Output the [x, y] coordinate of the center of the cell containing the given text.  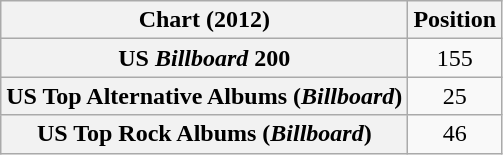
US Top Rock Albums (Billboard) [204, 134]
155 [455, 58]
US Billboard 200 [204, 58]
US Top Alternative Albums (Billboard) [204, 96]
46 [455, 134]
25 [455, 96]
Chart (2012) [204, 20]
Position [455, 20]
